Search for the cell housing the specified text and yield its (X, Y) center coordinate. 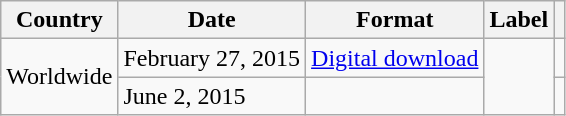
Label (519, 20)
Format (395, 20)
Country (60, 20)
Worldwide (60, 77)
February 27, 2015 (212, 58)
Date (212, 20)
June 2, 2015 (212, 96)
Digital download (395, 58)
